Locate the cell with the specified text and output its (x, y) center coordinate. 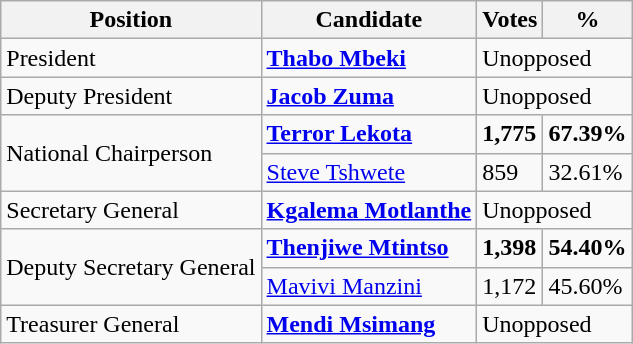
Terror Lekota (369, 134)
Deputy Secretary General (131, 267)
67.39% (588, 134)
National Chairperson (131, 153)
Kgalema Motlanthe (369, 210)
Deputy President (131, 96)
1,398 (510, 248)
Mavivi Manzini (369, 286)
Mendi Msimang (369, 324)
Secretary General (131, 210)
859 (510, 172)
45.60% (588, 286)
32.61% (588, 172)
Position (131, 20)
Votes (510, 20)
Jacob Zuma (369, 96)
1,775 (510, 134)
Thabo Mbeki (369, 58)
Treasurer General (131, 324)
1,172 (510, 286)
54.40% (588, 248)
Candidate (369, 20)
Steve Tshwete (369, 172)
Thenjiwe Mtintso (369, 248)
% (588, 20)
President (131, 58)
